Locate the cell with the specified text and output its (X, Y) center coordinate. 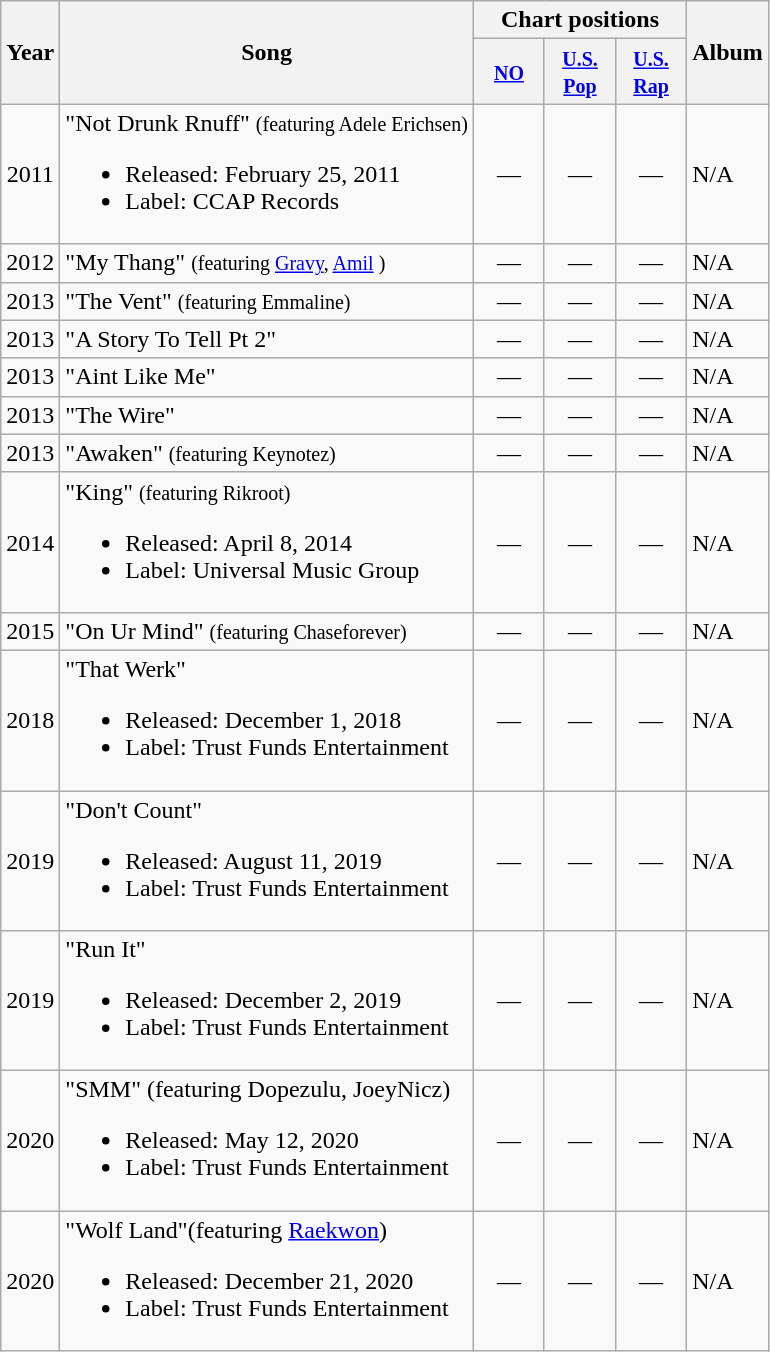
"Don't Count" Released: August 11, 2019Label: Trust Funds Entertainment (267, 860)
"The Wire" (267, 415)
NO (508, 72)
2014 (30, 542)
U.S. Pop (580, 72)
"A Story To Tell Pt 2" (267, 339)
"SMM" (featuring Dopezulu, JoeyNicz) Released: May 12, 2020Label: Trust Funds Entertainment (267, 1141)
"Aint Like Me" (267, 377)
Chart positions (580, 20)
"Wolf Land"(featuring Raekwon) Released: December 21, 2020Label: Trust Funds Entertainment (267, 1281)
2015 (30, 631)
U.S. Rap (652, 72)
2012 (30, 263)
"Awaken" (featuring Keynotez) (267, 453)
2018 (30, 720)
Year (30, 52)
"Not Drunk Rnuff" (featuring Adele Erichsen)Released: February 25, 2011Label: CCAP Records (267, 174)
"On Ur Mind" (featuring Chaseforever) (267, 631)
"My Thang" (featuring Gravy, Amil ) (267, 263)
Song (267, 52)
"Run It" Released: December 2, 2019Label: Trust Funds Entertainment (267, 1001)
2011 (30, 174)
"The Vent" (featuring Emmaline) (267, 301)
"King" (featuring Rikroot)Released: April 8, 2014Label: Universal Music Group (267, 542)
"That Werk" Released: December 1, 2018Label: Trust Funds Entertainment (267, 720)
Album (728, 52)
